Locate the cell with the specified text and output its (x, y) center coordinate. 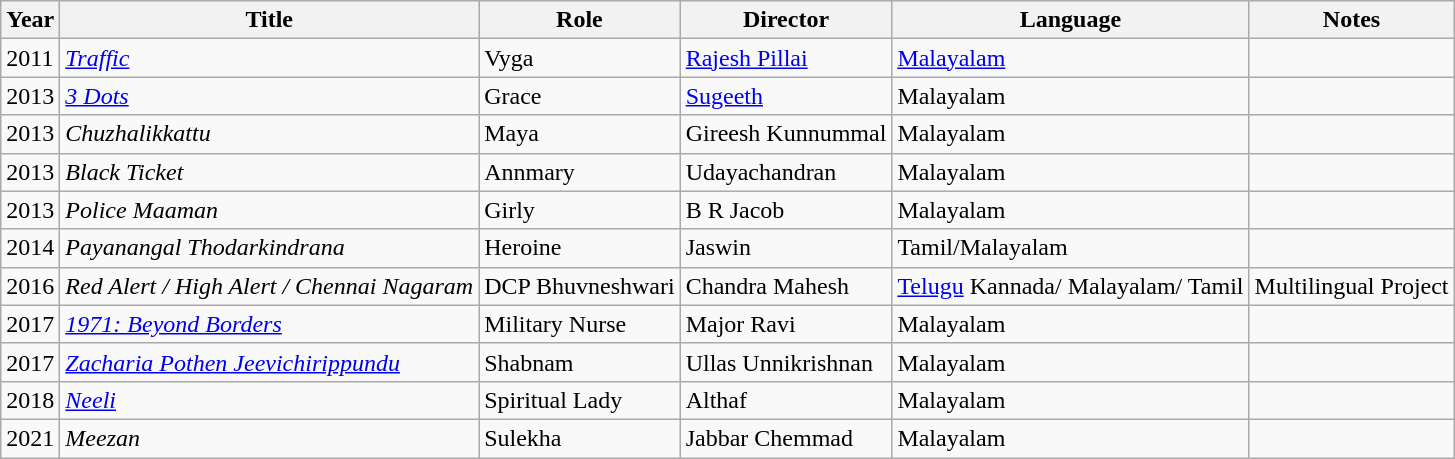
Gireesh Kunnummal (786, 134)
DCP Bhuvneshwari (580, 286)
2011 (30, 58)
Major Ravi (786, 324)
Year (30, 20)
1971: Beyond Borders (270, 324)
Tamil/Malayalam (1070, 248)
2021 (30, 438)
Language (1070, 20)
Rajesh Pillai (786, 58)
Chuzhalikkattu (270, 134)
Title (270, 20)
Traffic (270, 58)
Meezan (270, 438)
Heroine (580, 248)
Neeli (270, 400)
2018 (30, 400)
Spiritual Lady (580, 400)
Role (580, 20)
2016 (30, 286)
Grace (580, 96)
Chandra Mahesh (786, 286)
Director (786, 20)
Payanangal Thodarkindrana (270, 248)
Sugeeth (786, 96)
Telugu Kannada/ Malayalam/ Tamil (1070, 286)
3 Dots (270, 96)
Police Maaman (270, 210)
Zacharia Pothen Jeevichirippundu (270, 362)
Maya (580, 134)
Black Ticket (270, 172)
2014 (30, 248)
Notes (1352, 20)
Althaf (786, 400)
Udayachandran (786, 172)
Military Nurse (580, 324)
Annmary (580, 172)
Vyga (580, 58)
Sulekha (580, 438)
Red Alert / High Alert / Chennai Nagaram (270, 286)
Jabbar Chemmad (786, 438)
Ullas Unnikrishnan (786, 362)
Shabnam (580, 362)
B R Jacob (786, 210)
Girly (580, 210)
Multilingual Project (1352, 286)
Jaswin (786, 248)
